For the text-containing cell, return its midpoint in (X, Y) coordinate format. 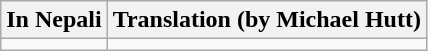
In Nepali (54, 20)
Translation (by Michael Hutt) (266, 20)
